Return the [X, Y] coordinate for the center point of the cell that contains the specified text.  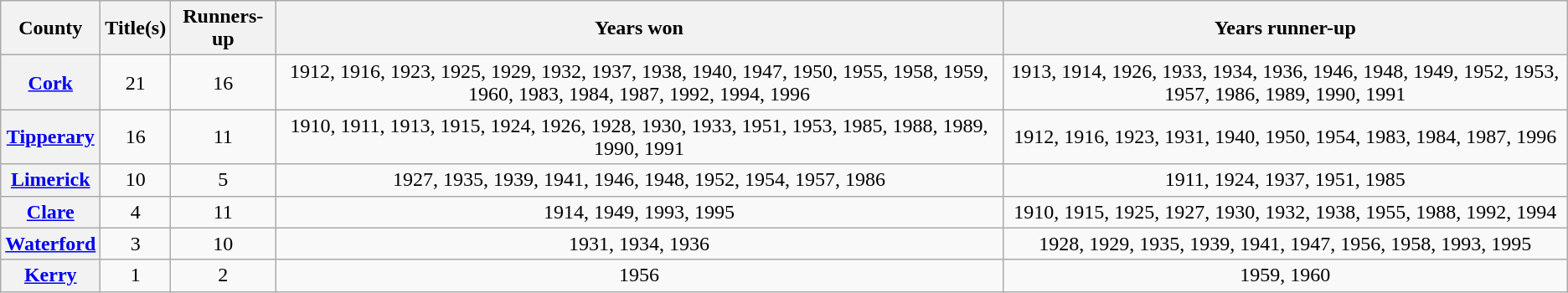
County [50, 28]
1956 [639, 275]
Runners-up [223, 28]
Cork [50, 82]
Waterford [50, 244]
1931, 1934, 1936 [639, 244]
4 [136, 212]
21 [136, 82]
1911, 1924, 1937, 1951, 1985 [1285, 180]
1912, 1916, 1923, 1925, 1929, 1932, 1937, 1938, 1940, 1947, 1950, 1955, 1958, 1959, 1960, 1983, 1984, 1987, 1992, 1994, 1996 [639, 82]
1910, 1915, 1925, 1927, 1930, 1932, 1938, 1955, 1988, 1992, 1994 [1285, 212]
1910, 1911, 1913, 1915, 1924, 1926, 1928, 1930, 1933, 1951, 1953, 1985, 1988, 1989, 1990, 1991 [639, 137]
1 [136, 275]
1959, 1960 [1285, 275]
2 [223, 275]
Title(s) [136, 28]
3 [136, 244]
1914, 1949, 1993, 1995 [639, 212]
1912, 1916, 1923, 1931, 1940, 1950, 1954, 1983, 1984, 1987, 1996 [1285, 137]
Tipperary [50, 137]
Limerick [50, 180]
Years runner-up [1285, 28]
Clare [50, 212]
Kerry [50, 275]
1928, 1929, 1935, 1939, 1941, 1947, 1956, 1958, 1993, 1995 [1285, 244]
1913, 1914, 1926, 1933, 1934, 1936, 1946, 1948, 1949, 1952, 1953, 1957, 1986, 1989, 1990, 1991 [1285, 82]
Years won [639, 28]
1927, 1935, 1939, 1941, 1946, 1948, 1952, 1954, 1957, 1986 [639, 180]
5 [223, 180]
